Return the (x, y) coordinate for the center point of the cell that contains the specified text.  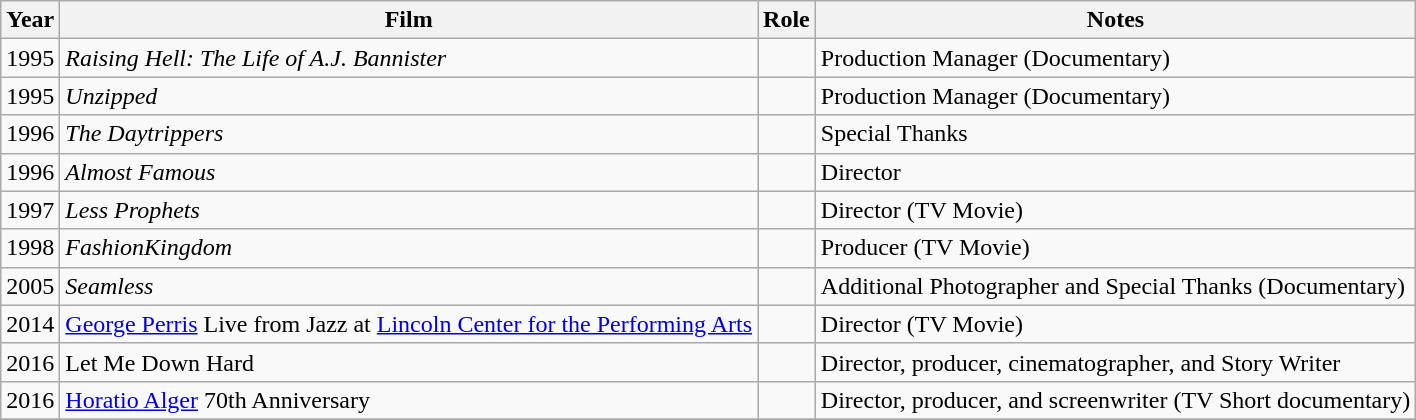
The Daytrippers (409, 134)
Let Me Down Hard (409, 362)
Raising Hell: The Life of A.J. Bannister (409, 58)
2014 (30, 324)
Role (787, 20)
Director, producer, and screenwriter (TV Short documentary) (1115, 400)
Producer (TV Movie) (1115, 248)
Film (409, 20)
Seamless (409, 286)
Special Thanks (1115, 134)
Horatio Alger 70th Anniversary (409, 400)
Additional Photographer and Special Thanks (Documentary) (1115, 286)
Year (30, 20)
Director (1115, 172)
Almost Famous (409, 172)
Director, producer, cinematographer, and Story Writer (1115, 362)
FashionKingdom (409, 248)
2005 (30, 286)
1997 (30, 210)
Notes (1115, 20)
Unzipped (409, 96)
Less Prophets (409, 210)
1998 (30, 248)
George Perris Live from Jazz at Lincoln Center for the Performing Arts (409, 324)
